Find where the given text appears and provide that cell's center as [X, Y] coordinate. 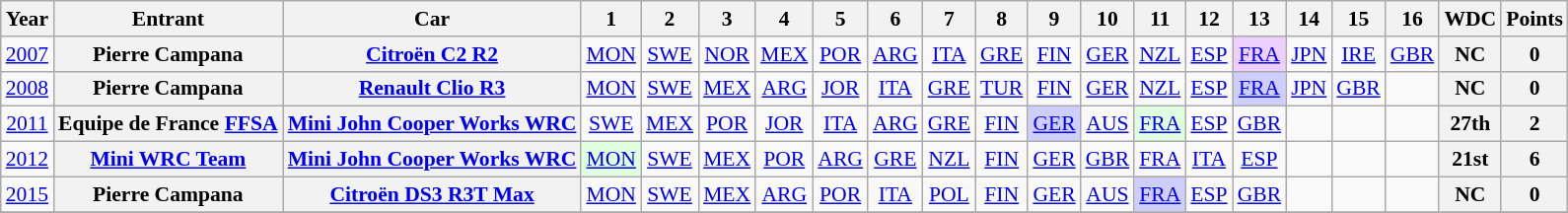
5 [840, 19]
14 [1309, 19]
2007 [28, 54]
2011 [28, 124]
Citroën DS3 R3T Max [432, 194]
2015 [28, 194]
16 [1412, 19]
IRE [1359, 54]
8 [1002, 19]
NOR [727, 54]
13 [1260, 19]
TUR [1002, 89]
11 [1160, 19]
12 [1209, 19]
1 [611, 19]
7 [949, 19]
3 [727, 19]
27th [1469, 124]
Mini WRC Team [168, 160]
2008 [28, 89]
Equipe de France FFSA [168, 124]
21st [1469, 160]
Points [1534, 19]
Car [432, 19]
4 [784, 19]
Entrant [168, 19]
POL [949, 194]
Citroën C2 R2 [432, 54]
9 [1053, 19]
10 [1108, 19]
WDC [1469, 19]
2012 [28, 160]
Renault Clio R3 [432, 89]
Year [28, 19]
15 [1359, 19]
